Output the [x, y] coordinate of the center of the cell containing the given text.  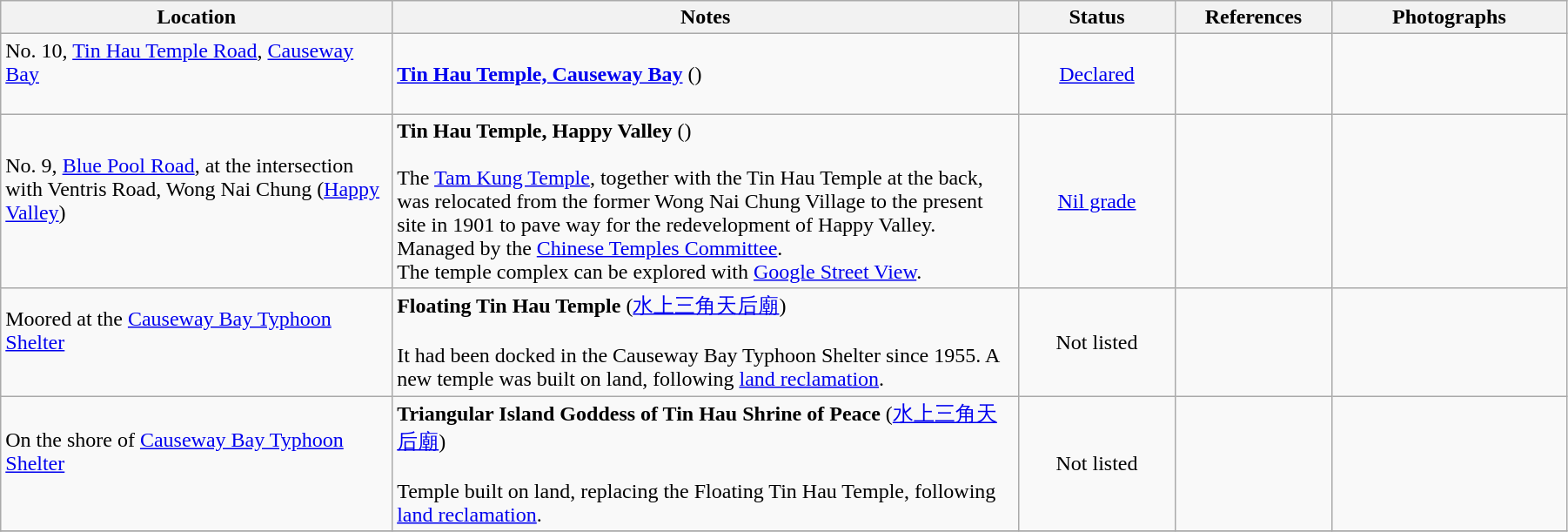
Nil grade [1097, 201]
No. 10, Tin Hau Temple Road, Causeway Bay [197, 74]
Moored at the Causeway Bay Typhoon Shelter [197, 342]
Photographs [1449, 17]
No. 9, Blue Pool Road, at the intersection with Ventris Road, Wong Nai Chung (Happy Valley) [197, 201]
References [1253, 17]
On the shore of Causeway Bay Typhoon Shelter [197, 463]
Location [197, 17]
Status [1097, 17]
Tin Hau Temple, Causeway Bay () [706, 74]
Declared [1097, 74]
Notes [706, 17]
